Scan for the cell matching the given text and deliver its (X, Y) coordinate at center. 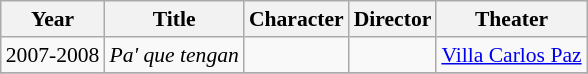
Title (174, 19)
Year (53, 19)
Theater (511, 19)
Character (296, 19)
Villa Carlos Paz (511, 55)
Pa' que tengan (174, 55)
Director (393, 19)
2007-2008 (53, 55)
